Extract the (X, Y) coordinate from the center of the cell holding the provided text.  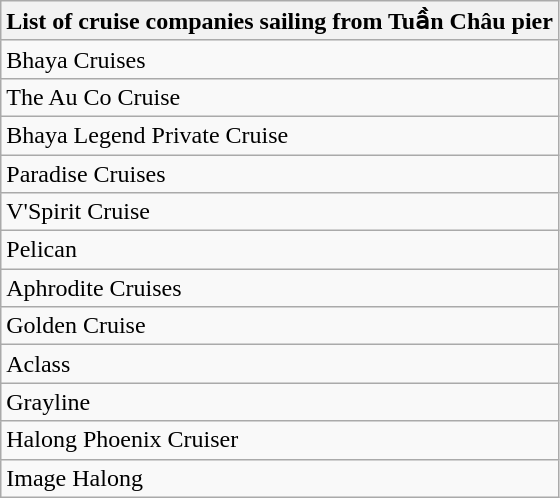
Golden Cruise (280, 326)
Paradise Cruises (280, 173)
Grayline (280, 402)
List of cruise companies sailing from Tuần Châu pier (280, 21)
Pelican (280, 250)
Halong Phoenix Cruiser (280, 440)
V'Spirit Cruise (280, 212)
Bhaya Legend Private Cruise (280, 135)
Bhaya Cruises (280, 59)
Image Halong (280, 478)
Aphrodite Cruises (280, 288)
The Au Co Cruise (280, 97)
Aclass (280, 364)
